Provide the [x, y] coordinate of the cell's center where the given text is located.  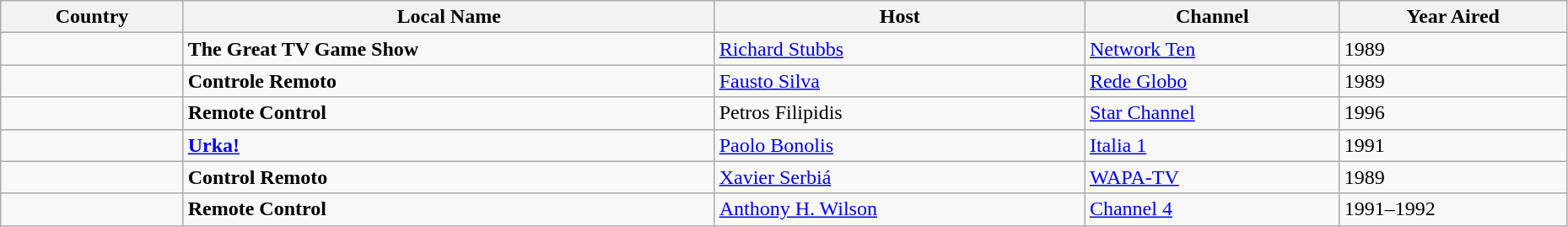
Urka! [449, 145]
1996 [1452, 113]
Host [899, 17]
Italia 1 [1212, 145]
The Great TV Game Show [449, 49]
Local Name [449, 17]
Fausto Silva [899, 81]
Channel [1212, 17]
1991 [1452, 145]
Network Ten [1212, 49]
Year Aired [1452, 17]
Paolo Bonolis [899, 145]
Rede Globo [1212, 81]
1991–1992 [1452, 209]
Richard Stubbs [899, 49]
Country [92, 17]
WAPA-TV [1212, 177]
Control Remoto [449, 177]
Star Channel [1212, 113]
Petros Filipidis [899, 113]
Channel 4 [1212, 209]
Anthony H. Wilson [899, 209]
Xavier Serbiá [899, 177]
Controle Remoto [449, 81]
